Find where the given text appears and provide that cell's center as (X, Y) coordinate. 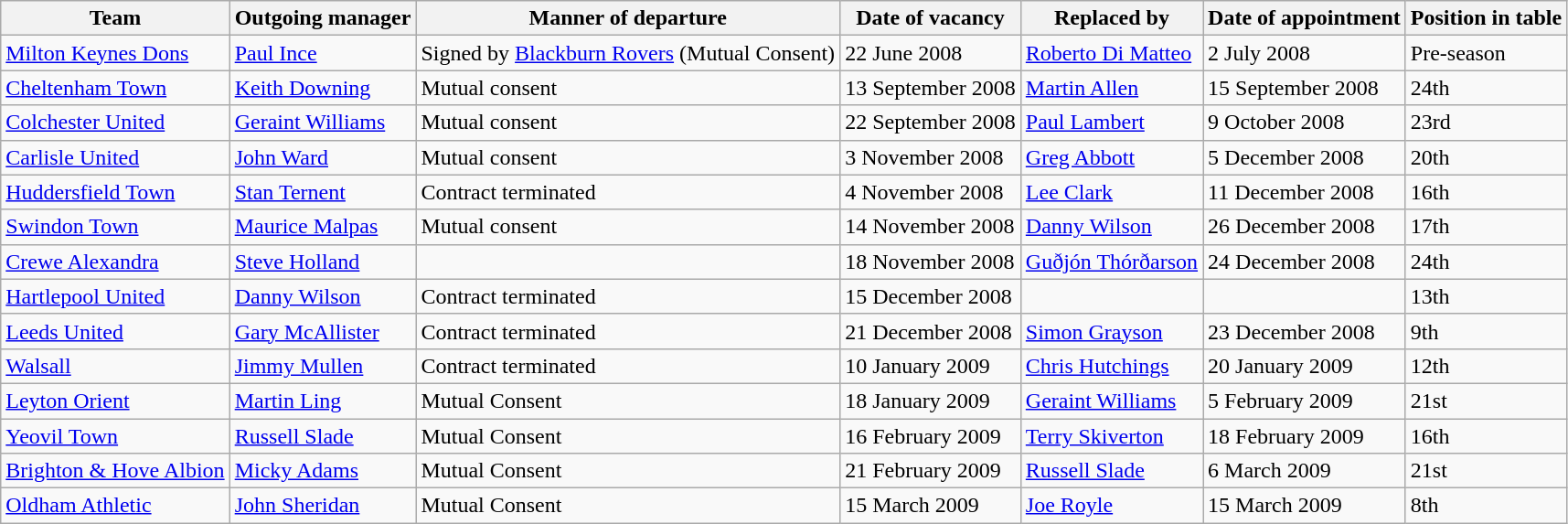
Crewe Alexandra (115, 262)
Paul Lambert (1112, 123)
Brighton & Hove Albion (115, 471)
11 December 2008 (1305, 192)
Simon Grayson (1112, 331)
15 December 2008 (931, 296)
18 January 2009 (931, 401)
16 February 2009 (931, 436)
22 September 2008 (931, 123)
21 December 2008 (931, 331)
20 January 2009 (1305, 366)
Walsall (115, 366)
Carlisle United (115, 157)
Martin Ling (323, 401)
John Sheridan (323, 506)
Colchester United (115, 123)
Greg Abbott (1112, 157)
22 June 2008 (931, 53)
24 December 2008 (1305, 262)
Leeds United (115, 331)
Replaced by (1112, 18)
Position in table (1486, 18)
Date of appointment (1305, 18)
Outgoing manager (323, 18)
15 September 2008 (1305, 88)
Huddersfield Town (115, 192)
Micky Adams (323, 471)
Oldham Athletic (115, 506)
20th (1486, 157)
Martin Allen (1112, 88)
Chris Hutchings (1112, 366)
Date of vacancy (931, 18)
2 July 2008 (1305, 53)
John Ward (323, 157)
Keith Downing (323, 88)
Terry Skiverton (1112, 436)
8th (1486, 506)
23rd (1486, 123)
Yeovil Town (115, 436)
18 November 2008 (931, 262)
13th (1486, 296)
14 November 2008 (931, 227)
17th (1486, 227)
Paul Ince (323, 53)
Roberto Di Matteo (1112, 53)
Signed by Blackburn Rovers (Mutual Consent) (628, 53)
13 September 2008 (931, 88)
26 December 2008 (1305, 227)
Lee Clark (1112, 192)
Manner of departure (628, 18)
12th (1486, 366)
5 February 2009 (1305, 401)
21 February 2009 (931, 471)
Maurice Malpas (323, 227)
Jimmy Mullen (323, 366)
23 December 2008 (1305, 331)
4 November 2008 (931, 192)
Leyton Orient (115, 401)
Cheltenham Town (115, 88)
Joe Royle (1112, 506)
Pre-season (1486, 53)
9 October 2008 (1305, 123)
9th (1486, 331)
Team (115, 18)
Milton Keynes Dons (115, 53)
3 November 2008 (931, 157)
6 March 2009 (1305, 471)
Gary McAllister (323, 331)
10 January 2009 (931, 366)
Stan Ternent (323, 192)
Guðjón Thórðarson (1112, 262)
Steve Holland (323, 262)
Hartlepool United (115, 296)
Swindon Town (115, 227)
5 December 2008 (1305, 157)
18 February 2009 (1305, 436)
